Return (X, Y) of the center of cell containing provided text 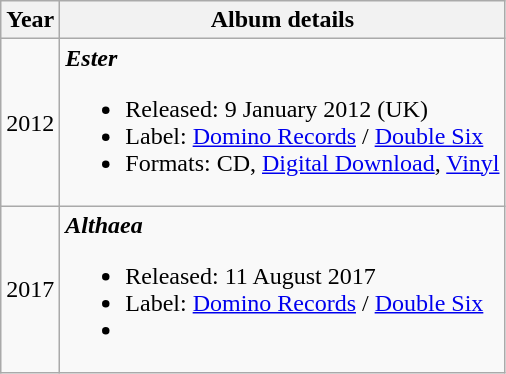
AlthaeaReleased: 11 August 2017Label: Domino Records / Double Six (282, 290)
Year (30, 20)
EsterReleased: 9 January 2012 (UK)Label: Domino Records / Double SixFormats: CD, Digital Download, Vinyl (282, 122)
2017 (30, 290)
Album details (282, 20)
2012 (30, 122)
